Output the (X, Y) coordinate of the center of the cell containing the given text.  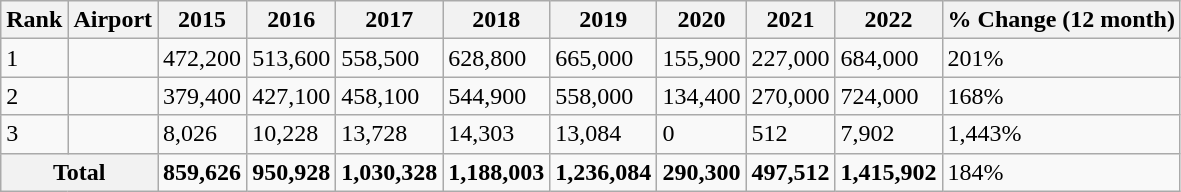
134,400 (702, 96)
472,200 (202, 58)
8,026 (202, 134)
155,900 (702, 58)
950,928 (292, 172)
628,800 (496, 58)
1,415,902 (888, 172)
Airport (113, 20)
201% (1061, 58)
227,000 (790, 58)
2018 (496, 20)
684,000 (888, 58)
1,443% (1061, 134)
168% (1061, 96)
3 (34, 134)
13,084 (604, 134)
558,000 (604, 96)
458,100 (390, 96)
427,100 (292, 96)
558,500 (390, 58)
665,000 (604, 58)
1,236,084 (604, 172)
184% (1061, 172)
13,728 (390, 134)
10,228 (292, 134)
512 (790, 134)
270,000 (790, 96)
2015 (202, 20)
2019 (604, 20)
1,030,328 (390, 172)
Rank (34, 20)
1 (34, 58)
2020 (702, 20)
Total (80, 172)
7,902 (888, 134)
859,626 (202, 172)
% Change (12 month) (1061, 20)
1,188,003 (496, 172)
0 (702, 134)
14,303 (496, 134)
2017 (390, 20)
2 (34, 96)
290,300 (702, 172)
2021 (790, 20)
379,400 (202, 96)
544,900 (496, 96)
724,000 (888, 96)
513,600 (292, 58)
497,512 (790, 172)
2022 (888, 20)
2016 (292, 20)
